Output the [x, y] coordinate of the center of the cell containing the given text.  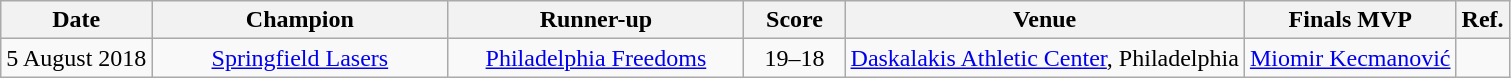
Miomir Kecmanović [1350, 58]
Daskalakis Athletic Center, Philadelphia [1044, 58]
Venue [1044, 20]
Runner-up [596, 20]
Springfield Lasers [300, 58]
5 August 2018 [76, 58]
Date [76, 20]
Ref. [1482, 20]
Finals MVP [1350, 20]
19–18 [794, 58]
Score [794, 20]
Philadelphia Freedoms [596, 58]
Champion [300, 20]
